From the cell containing the given text, extract its center point as [X, Y] coordinate. 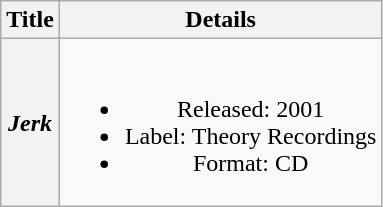
Jerk [30, 122]
Details [220, 20]
Title [30, 20]
Released: 2001Label: Theory RecordingsFormat: CD [220, 122]
